From the cell containing the given text, extract its center point as [X, Y] coordinate. 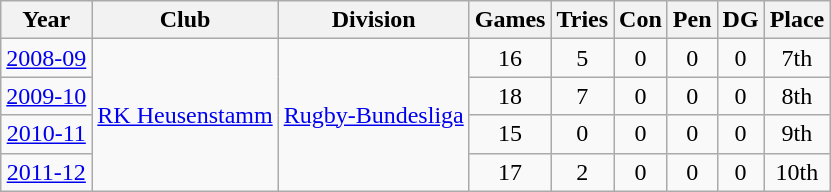
Con [641, 20]
Division [374, 20]
7 [582, 96]
Pen [692, 20]
Club [185, 20]
2011-12 [46, 172]
Place [797, 20]
Games [510, 20]
2009-10 [46, 96]
8th [797, 96]
18 [510, 96]
RK Heusenstamm [185, 115]
2010-11 [46, 134]
2008-09 [46, 58]
17 [510, 172]
16 [510, 58]
Rugby-Bundesliga [374, 115]
2 [582, 172]
7th [797, 58]
10th [797, 172]
Tries [582, 20]
DG [740, 20]
9th [797, 134]
15 [510, 134]
Year [46, 20]
5 [582, 58]
